Pinpoint the cell where the given text exists, returning its (X, Y) midpoint coordinate. 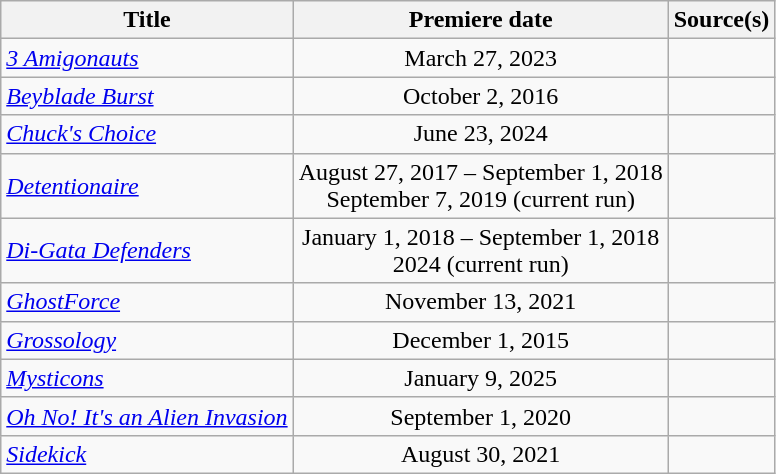
Premiere date (480, 20)
January 9, 2025 (480, 378)
October 2, 2016 (480, 96)
Grossology (147, 340)
Detentionaire (147, 186)
GhostForce (147, 302)
Title (147, 20)
Sidekick (147, 454)
December 1, 2015 (480, 340)
November 13, 2021 (480, 302)
Chuck's Choice (147, 134)
June 23, 2024 (480, 134)
Source(s) (722, 20)
August 27, 2017 – September 1, 2018September 7, 2019 (current run) (480, 186)
August 30, 2021 (480, 454)
Di-Gata Defenders (147, 250)
Oh No! It's an Alien Invasion (147, 416)
Beyblade Burst (147, 96)
Mysticons (147, 378)
3 Amigonauts (147, 58)
January 1, 2018 – September 1, 20182024 (current run) (480, 250)
March 27, 2023 (480, 58)
September 1, 2020 (480, 416)
